Locate the cell with the specified text and output its (x, y) center coordinate. 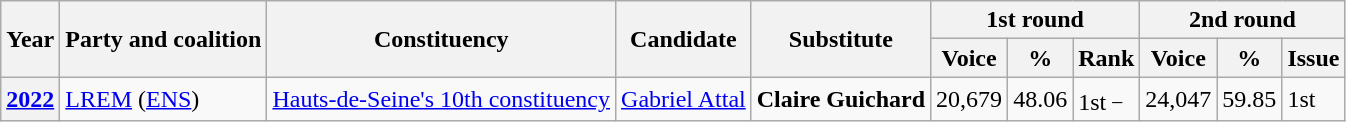
59.85 (1250, 100)
Claire Guichard (840, 100)
Year (30, 39)
1st (1314, 100)
48.06 (1040, 100)
Hauts-de-Seine's 10th constituency (442, 100)
1st round (1036, 20)
2022 (30, 100)
Issue (1314, 58)
Substitute (840, 39)
2nd round (1242, 20)
24,047 (1178, 100)
1st _ (1106, 100)
Rank (1106, 58)
Party and coalition (164, 39)
Constituency (442, 39)
LREM (ENS) (164, 100)
20,679 (970, 100)
Candidate (684, 39)
Gabriel Attal (684, 100)
